From the cell containing the given text, extract its center point as [x, y] coordinate. 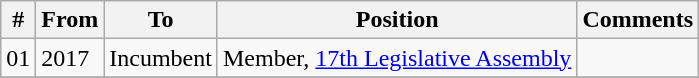
Position [396, 20]
To [161, 20]
2017 [70, 58]
From [70, 20]
Member, 17th Legislative Assembly [396, 58]
# [18, 20]
Incumbent [161, 58]
01 [18, 58]
Comments [638, 20]
